Scan for the cell matching the given text and deliver its [X, Y] coordinate at center. 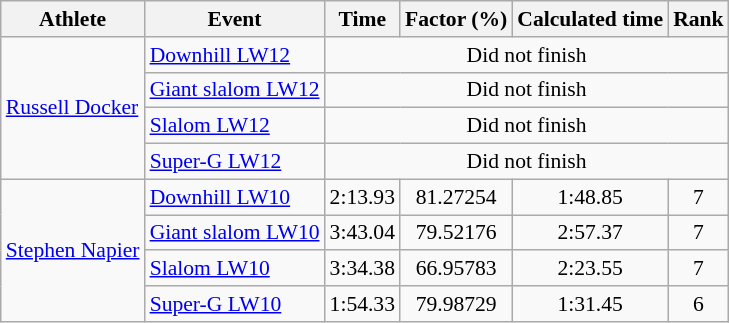
Factor (%) [456, 19]
79.52176 [456, 233]
3:43.04 [362, 233]
Giant slalom LW12 [235, 90]
Downhill LW10 [235, 197]
Super-G LW10 [235, 304]
Rank [698, 19]
1:54.33 [362, 304]
Stephen Napier [73, 250]
66.95783 [456, 269]
6 [698, 304]
Super-G LW12 [235, 162]
Giant slalom LW10 [235, 233]
Athlete [73, 19]
Time [362, 19]
Event [235, 19]
3:34.38 [362, 269]
Calculated time [590, 19]
Downhill LW12 [235, 55]
Slalom LW12 [235, 126]
81.27254 [456, 197]
1:31.45 [590, 304]
79.98729 [456, 304]
1:48.85 [590, 197]
2:13.93 [362, 197]
Russell Docker [73, 108]
2:57.37 [590, 233]
Slalom LW10 [235, 269]
2:23.55 [590, 269]
